Return the (x, y) coordinate for the center point of the cell that contains the specified text.  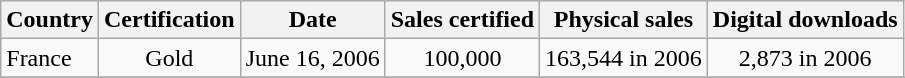
Physical sales (624, 20)
Country (50, 20)
Date (312, 20)
France (50, 58)
100,000 (462, 58)
Certification (169, 20)
Digital downloads (805, 20)
163,544 in 2006 (624, 58)
2,873 in 2006 (805, 58)
Sales certified (462, 20)
Gold (169, 58)
June 16, 2006 (312, 58)
